From the cell containing the given text, extract its center point as [X, Y] coordinate. 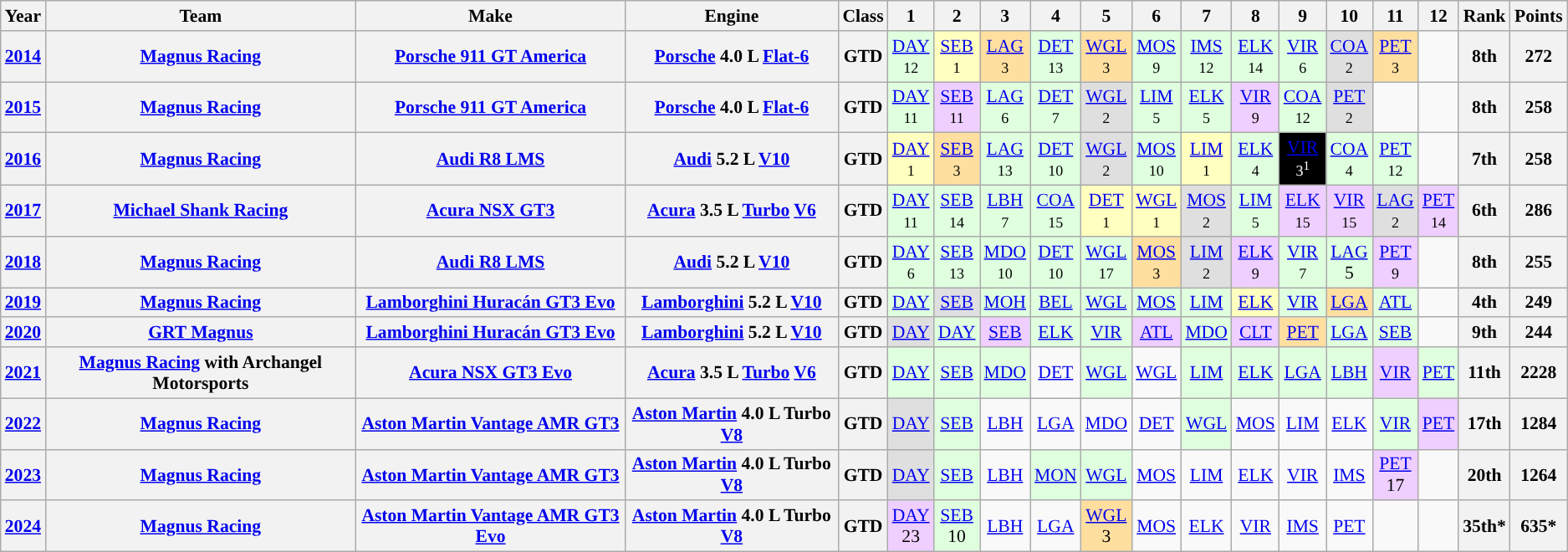
4 [1055, 16]
PET14 [1438, 211]
PET17 [1395, 475]
11 [1395, 16]
MON [1055, 475]
VIR7 [1303, 263]
CLT [1256, 333]
GRT Magnus [201, 333]
DAY23 [912, 527]
Michael Shank Racing [201, 211]
17th [1484, 423]
SEB10 [957, 527]
COA2 [1350, 57]
MOS9 [1156, 57]
3 [1005, 16]
Magnus Racing with Archangel Motorsports [201, 373]
COA4 [1350, 159]
4th [1484, 303]
2023 [23, 475]
LAG3 [1005, 57]
PET9 [1395, 263]
BEL [1055, 303]
Points [1539, 16]
SEB11 [957, 107]
7th [1484, 159]
LAG5 [1350, 263]
LAG13 [1005, 159]
DAY1 [912, 159]
PET12 [1395, 159]
LIM2 [1206, 263]
244 [1539, 333]
255 [1539, 263]
MOS2 [1206, 211]
Acura NSX GT3 Evo [491, 373]
2018 [23, 263]
1264 [1539, 475]
MOS3 [1156, 263]
2021 [23, 373]
ELK15 [1303, 211]
10 [1350, 16]
2 [957, 16]
COA15 [1055, 211]
LBH7 [1005, 211]
Team [201, 16]
Class [863, 16]
9 [1303, 16]
MDO10 [1005, 263]
VIR9 [1256, 107]
SEB13 [957, 263]
ELK4 [1256, 159]
35th* [1484, 527]
2015 [23, 107]
Engine [731, 16]
Rank [1484, 16]
LAG6 [1005, 107]
Acura NSX GT3 [491, 211]
9th [1484, 333]
2017 [23, 211]
8 [1256, 16]
LAG2 [1395, 211]
272 [1539, 57]
2022 [23, 423]
LIM1 [1206, 159]
2024 [23, 527]
2019 [23, 303]
WGL1 [1156, 211]
1284 [1539, 423]
SEB14 [957, 211]
1 [912, 16]
PET3 [1395, 57]
ELK14 [1256, 57]
5 [1107, 16]
SEB1 [957, 57]
Aston Martin Vantage AMR GT3 Evo [491, 527]
DET13 [1055, 57]
ELK5 [1206, 107]
2228 [1539, 373]
7 [1206, 16]
286 [1539, 211]
635* [1539, 527]
6th [1484, 211]
COA12 [1303, 107]
249 [1539, 303]
2016 [23, 159]
20th [1484, 475]
VIR15 [1350, 211]
MOS10 [1156, 159]
12 [1438, 16]
SEB3 [957, 159]
VIR31 [1303, 159]
WGL17 [1107, 263]
11th [1484, 373]
DET7 [1055, 107]
DAY6 [912, 263]
2014 [23, 57]
VIR6 [1303, 57]
IMS12 [1206, 57]
DET1 [1107, 211]
2020 [23, 333]
Year [23, 16]
PET2 [1350, 107]
6 [1156, 16]
MOH [1005, 303]
ELK9 [1256, 263]
DAY12 [912, 57]
Make [491, 16]
